Return the (X, Y) coordinate for the center point of the cell that contains the specified text.  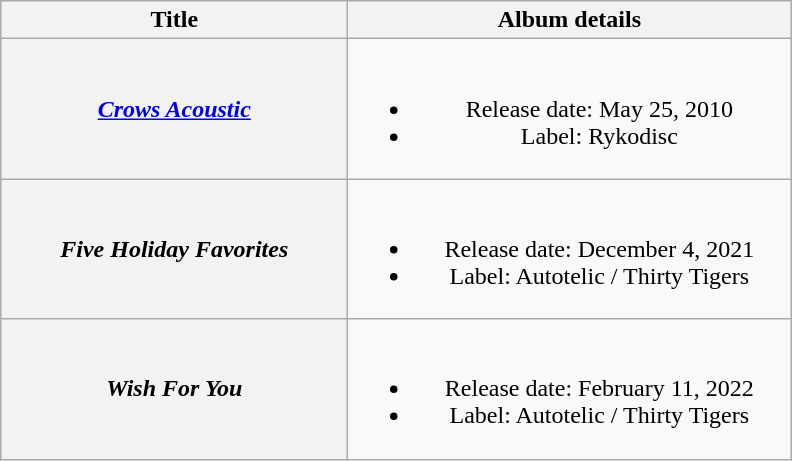
Release date: May 25, 2010Label: Rykodisc (570, 109)
Crows Acoustic (174, 109)
Title (174, 20)
Release date: February 11, 2022Label: Autotelic / Thirty Tigers (570, 389)
Wish For You (174, 389)
Release date: December 4, 2021Label: Autotelic / Thirty Tigers (570, 249)
Album details (570, 20)
Five Holiday Favorites (174, 249)
